Return the [x, y] coordinate for the center point of the cell that contains the specified text.  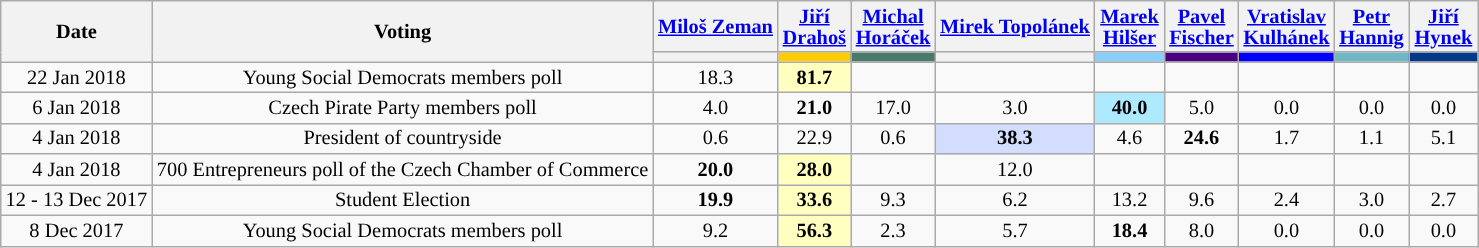
4.0 [716, 108]
5.7 [1014, 230]
28.0 [814, 170]
5.1 [1444, 138]
56.3 [814, 230]
24.6 [1201, 138]
8 Dec 2017 [76, 230]
Jiří Hynek [1444, 26]
6 Jan 2018 [76, 108]
2.4 [1287, 200]
President of countryside [402, 138]
18.3 [716, 78]
Petr Hannig [1371, 26]
9.2 [716, 230]
2.7 [1444, 200]
4.6 [1130, 138]
17.0 [893, 108]
Vratislav Kulhánek [1287, 26]
22 Jan 2018 [76, 78]
19.9 [716, 200]
20.0 [716, 170]
Czech Pirate Party members poll [402, 108]
Date [76, 30]
1.7 [1287, 138]
Marek Hilšer [1130, 26]
33.6 [814, 200]
700 Entrepreneurs poll of the Czech Chamber of Commerce [402, 170]
21.0 [814, 108]
6.2 [1014, 200]
12.0 [1014, 170]
40.0 [1130, 108]
12 - 13 Dec 2017 [76, 200]
13.2 [1130, 200]
8.0 [1201, 230]
9.3 [893, 200]
18.4 [1130, 230]
Voting [402, 30]
Jiří Drahoš [814, 26]
Mirek Topolánek [1014, 26]
5.0 [1201, 108]
9.6 [1201, 200]
Student Election [402, 200]
81.7 [814, 78]
38.3 [1014, 138]
Miloš Zeman [716, 26]
1.1 [1371, 138]
22.9 [814, 138]
2.3 [893, 230]
Michal Horáček [893, 26]
Pavel Fischer [1201, 26]
